Capture the cell that displays the provided text and extract its [X, Y] central coordinate. 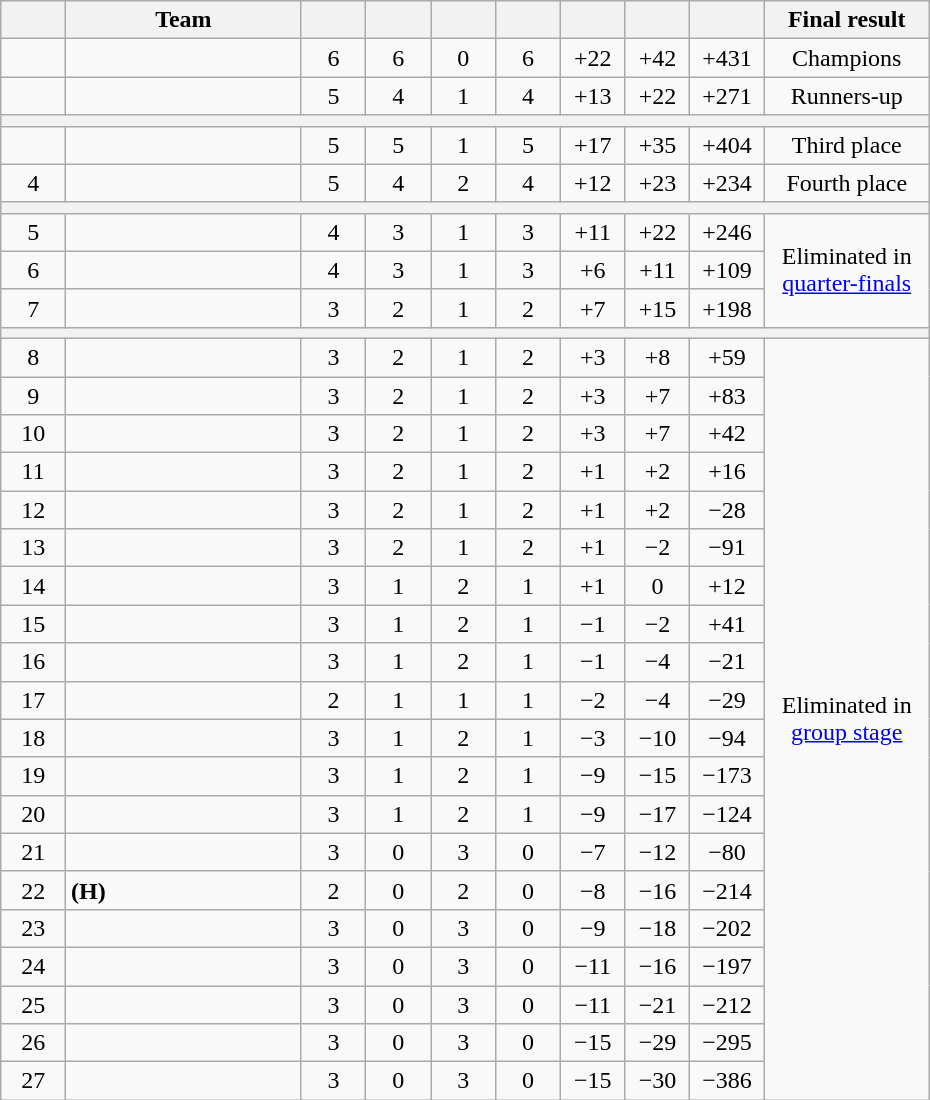
+6 [592, 270]
+246 [727, 232]
12 [34, 510]
14 [34, 586]
9 [34, 395]
Eliminated in group stage [846, 718]
17 [34, 700]
+404 [727, 145]
−10 [658, 738]
23 [34, 928]
25 [34, 1005]
27 [34, 1081]
+234 [727, 183]
26 [34, 1043]
+59 [727, 357]
Third place [846, 145]
13 [34, 548]
+271 [727, 96]
8 [34, 357]
10 [34, 434]
Team [184, 20]
22 [34, 890]
Final result [846, 20]
Runners-up [846, 96]
+35 [658, 145]
−3 [592, 738]
24 [34, 966]
7 [34, 308]
−386 [727, 1081]
−80 [727, 852]
−91 [727, 548]
+198 [727, 308]
Champions [846, 58]
15 [34, 624]
−197 [727, 966]
(H) [184, 890]
+41 [727, 624]
−124 [727, 814]
−28 [727, 510]
+8 [658, 357]
16 [34, 662]
−173 [727, 776]
21 [34, 852]
+109 [727, 270]
−18 [658, 928]
+23 [658, 183]
−202 [727, 928]
11 [34, 472]
+17 [592, 145]
−295 [727, 1043]
Fourth place [846, 183]
18 [34, 738]
−8 [592, 890]
+13 [592, 96]
−94 [727, 738]
−12 [658, 852]
−17 [658, 814]
−212 [727, 1005]
19 [34, 776]
−214 [727, 890]
+16 [727, 472]
20 [34, 814]
+15 [658, 308]
+431 [727, 58]
+83 [727, 395]
−7 [592, 852]
Eliminated in quarter-finals [846, 270]
−30 [658, 1081]
